Output the [X, Y] coordinate of the center of the cell containing the given text.  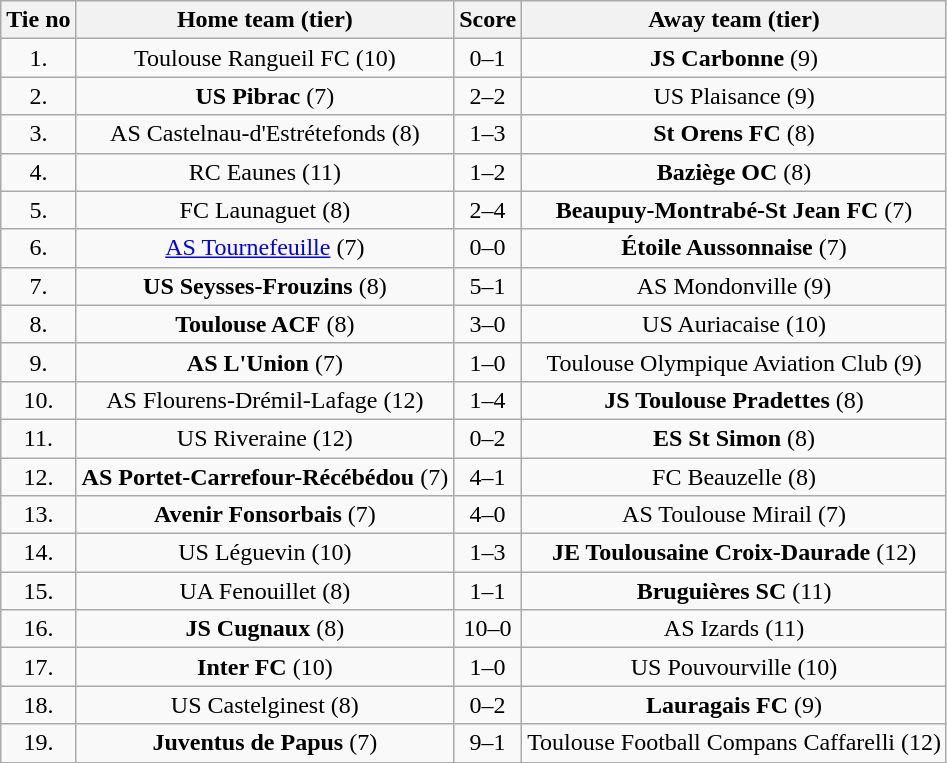
0–0 [488, 248]
US Riveraine (12) [265, 438]
12. [38, 477]
Bruguières SC (11) [734, 591]
4–1 [488, 477]
AS L'Union (7) [265, 362]
Home team (tier) [265, 20]
15. [38, 591]
4. [38, 172]
US Pouvourville (10) [734, 667]
US Léguevin (10) [265, 553]
AS Mondonville (9) [734, 286]
Inter FC (10) [265, 667]
14. [38, 553]
11. [38, 438]
FC Launaguet (8) [265, 210]
0–1 [488, 58]
US Seysses-Frouzins (8) [265, 286]
JS Toulouse Pradettes (8) [734, 400]
16. [38, 629]
AS Toulouse Mirail (7) [734, 515]
7. [38, 286]
2. [38, 96]
Tie no [38, 20]
UA Fenouillet (8) [265, 591]
5. [38, 210]
Toulouse Olympique Aviation Club (9) [734, 362]
AS Izards (11) [734, 629]
18. [38, 705]
Toulouse Football Compans Caffarelli (12) [734, 743]
3. [38, 134]
Avenir Fonsorbais (7) [265, 515]
AS Tournefeuille (7) [265, 248]
1. [38, 58]
US Auriacaise (10) [734, 324]
19. [38, 743]
1–1 [488, 591]
Beaupuy-Montrabé-St Jean FC (7) [734, 210]
4–0 [488, 515]
2–2 [488, 96]
1–4 [488, 400]
17. [38, 667]
9. [38, 362]
1–2 [488, 172]
Away team (tier) [734, 20]
9–1 [488, 743]
10. [38, 400]
US Castelginest (8) [265, 705]
AS Castelnau-d'Estrétefonds (8) [265, 134]
Toulouse Rangueil FC (10) [265, 58]
Lauragais FC (9) [734, 705]
Étoile Aussonnaise (7) [734, 248]
St Orens FC (8) [734, 134]
6. [38, 248]
3–0 [488, 324]
US Pibrac (7) [265, 96]
ES St Simon (8) [734, 438]
US Plaisance (9) [734, 96]
JS Carbonne (9) [734, 58]
5–1 [488, 286]
10–0 [488, 629]
Baziège OC (8) [734, 172]
RC Eaunes (11) [265, 172]
AS Flourens-Drémil-Lafage (12) [265, 400]
Juventus de Papus (7) [265, 743]
8. [38, 324]
AS Portet-Carrefour-Récébédou (7) [265, 477]
13. [38, 515]
JE Toulousaine Croix-Daurade (12) [734, 553]
2–4 [488, 210]
JS Cugnaux (8) [265, 629]
Toulouse ACF (8) [265, 324]
FC Beauzelle (8) [734, 477]
Score [488, 20]
